From the cell containing the given text, extract its center point as (X, Y) coordinate. 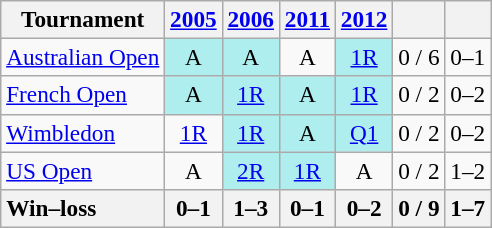
Q1 (364, 133)
Australian Open (83, 57)
2012 (364, 19)
US Open (83, 170)
2R (250, 170)
French Open (83, 95)
Win–loss (83, 208)
Tournament (83, 19)
Wimbledon (83, 133)
0 / 9 (419, 208)
1–2 (468, 170)
1–7 (468, 208)
2011 (307, 19)
0 / 6 (419, 57)
2006 (250, 19)
2005 (194, 19)
1–3 (250, 208)
